Scan for the cell matching the given text and deliver its [x, y] coordinate at center. 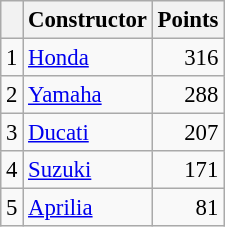
Points [188, 20]
5 [12, 208]
4 [12, 170]
316 [188, 58]
Honda [88, 58]
Yamaha [88, 95]
3 [12, 133]
2 [12, 95]
Aprilia [88, 208]
81 [188, 208]
171 [188, 170]
Constructor [88, 20]
Ducati [88, 133]
207 [188, 133]
1 [12, 58]
Suzuki [88, 170]
288 [188, 95]
